Scan for the cell matching the given text and deliver its (x, y) coordinate at center. 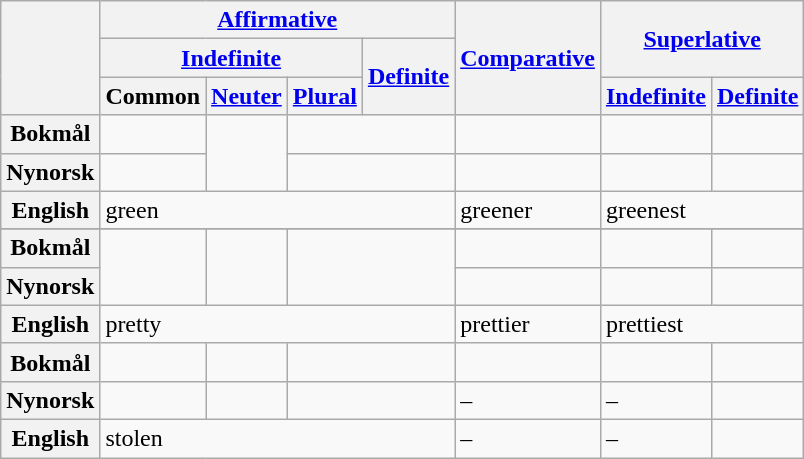
Neuter (247, 96)
Comparative (528, 58)
prettiest (702, 324)
Superlative (702, 39)
greener (528, 210)
prettier (528, 324)
green (278, 210)
greenest (702, 210)
Common (153, 96)
Affirmative (278, 20)
Plural (324, 96)
pretty (278, 324)
stolen (278, 438)
